Determine the [X, Y] coordinate at the center of the cell enclosing the given text.  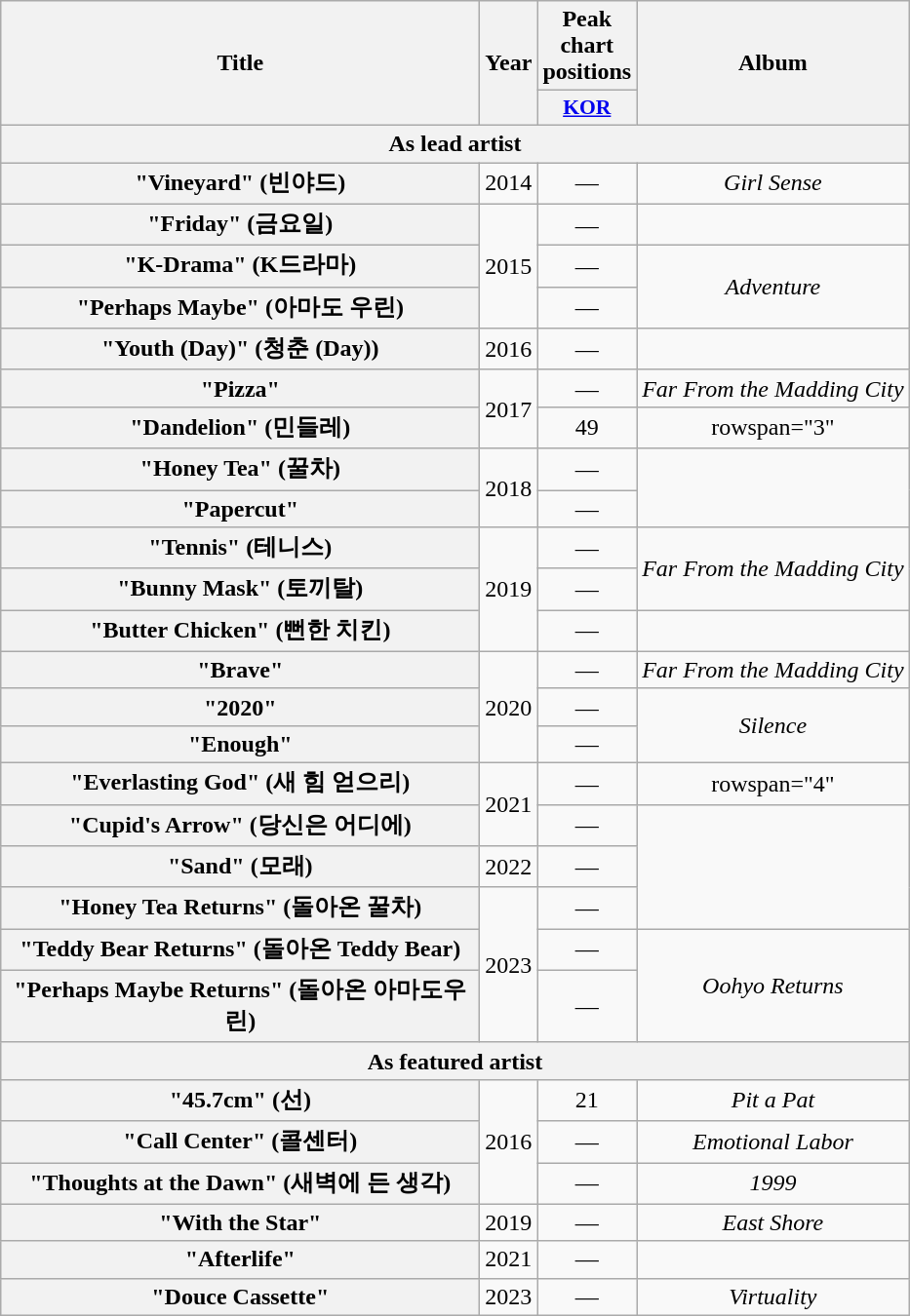
"Perhaps Maybe" (아마도 우린) [240, 308]
"Brave" [240, 670]
"Teddy Bear Returns" (돌아온 Teddy Bear) [240, 949]
"Douce Cassette" [240, 1297]
Emotional Labor [772, 1142]
"Cupid's Arrow" (당신은 어디에) [240, 825]
"Butter Chicken" (뻔한 치킨) [240, 632]
"Afterlife" [240, 1259]
"Dandelion" (민들레) [240, 427]
Girl Sense [772, 183]
Oohyo Returns [772, 987]
"Pizza" [240, 388]
rowspan="4" [772, 784]
rowspan="3" [772, 427]
Peak chart positions [587, 46]
"Youth (Day)" (청춘 (Day)) [240, 349]
"Tennis" (테니스) [240, 548]
2018 [509, 487]
"Everlasting God" (새 힘 얻으리) [240, 784]
21 [587, 1100]
49 [587, 427]
"Call Center" (콜센터) [240, 1142]
East Shore [772, 1222]
Pit a Pat [772, 1100]
As featured artist [455, 1061]
"Perhaps Maybe Returns" (돌아온 아마도우린) [240, 1006]
KOR [587, 108]
2020 [509, 707]
"Friday" (금요일) [240, 224]
"Vineyard" (빈야드) [240, 183]
Adventure [772, 287]
"Honey Tea" (꿀차) [240, 470]
"Honey Tea Returns" (돌아온 꿀차) [240, 909]
"Thoughts at the Dawn" (새벽에 든 생각) [240, 1183]
"Papercut" [240, 508]
2022 [509, 868]
As lead artist [455, 143]
"Sand" (모래) [240, 868]
"With the Star" [240, 1222]
"45.7cm" (선) [240, 1100]
"2020" [240, 707]
"K-Drama" (K드라마) [240, 267]
2017 [509, 409]
1999 [772, 1183]
Virtuality [772, 1297]
"Enough" [240, 744]
2014 [509, 183]
"Bunny Mask" (토끼탈) [240, 589]
Year [509, 63]
Silence [772, 725]
Album [772, 63]
Title [240, 63]
2015 [509, 266]
